Return [x, y] of the center of cell containing provided text 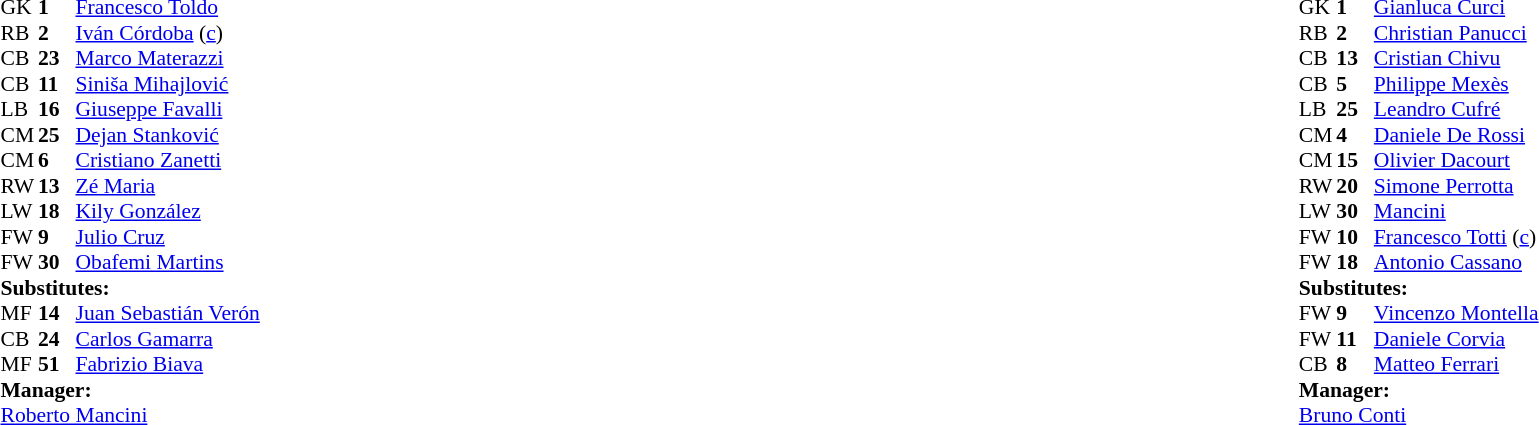
Philippe Mexès [1456, 84]
Leandro Cufré [1456, 109]
Simone Perrotta [1456, 186]
5 [1355, 84]
Christian Panucci [1456, 33]
Giuseppe Favalli [168, 109]
Daniele De Rossi [1456, 135]
6 [57, 161]
Zé Maria [168, 186]
20 [1355, 186]
Francesco Totti (c) [1456, 237]
Iván Córdoba (c) [168, 33]
23 [57, 59]
Fabrizio Biava [168, 365]
15 [1355, 161]
Kily González [168, 211]
Obafemi Martins [168, 263]
Cristiano Zanetti [168, 161]
Olivier Dacourt [1456, 161]
24 [57, 339]
8 [1355, 365]
Carlos Gamarra [168, 339]
4 [1355, 135]
51 [57, 365]
Vincenzo Montella [1456, 313]
Siniša Mihajlović [168, 84]
Antonio Cassano [1456, 263]
Dejan Stanković [168, 135]
10 [1355, 237]
16 [57, 109]
14 [57, 313]
Matteo Ferrari [1456, 365]
Juan Sebastián Verón [168, 313]
Julio Cruz [168, 237]
Daniele Corvia [1456, 339]
Marco Materazzi [168, 59]
Cristian Chivu [1456, 59]
Mancini [1456, 211]
